Locate the cell with the specified text and output its (X, Y) center coordinate. 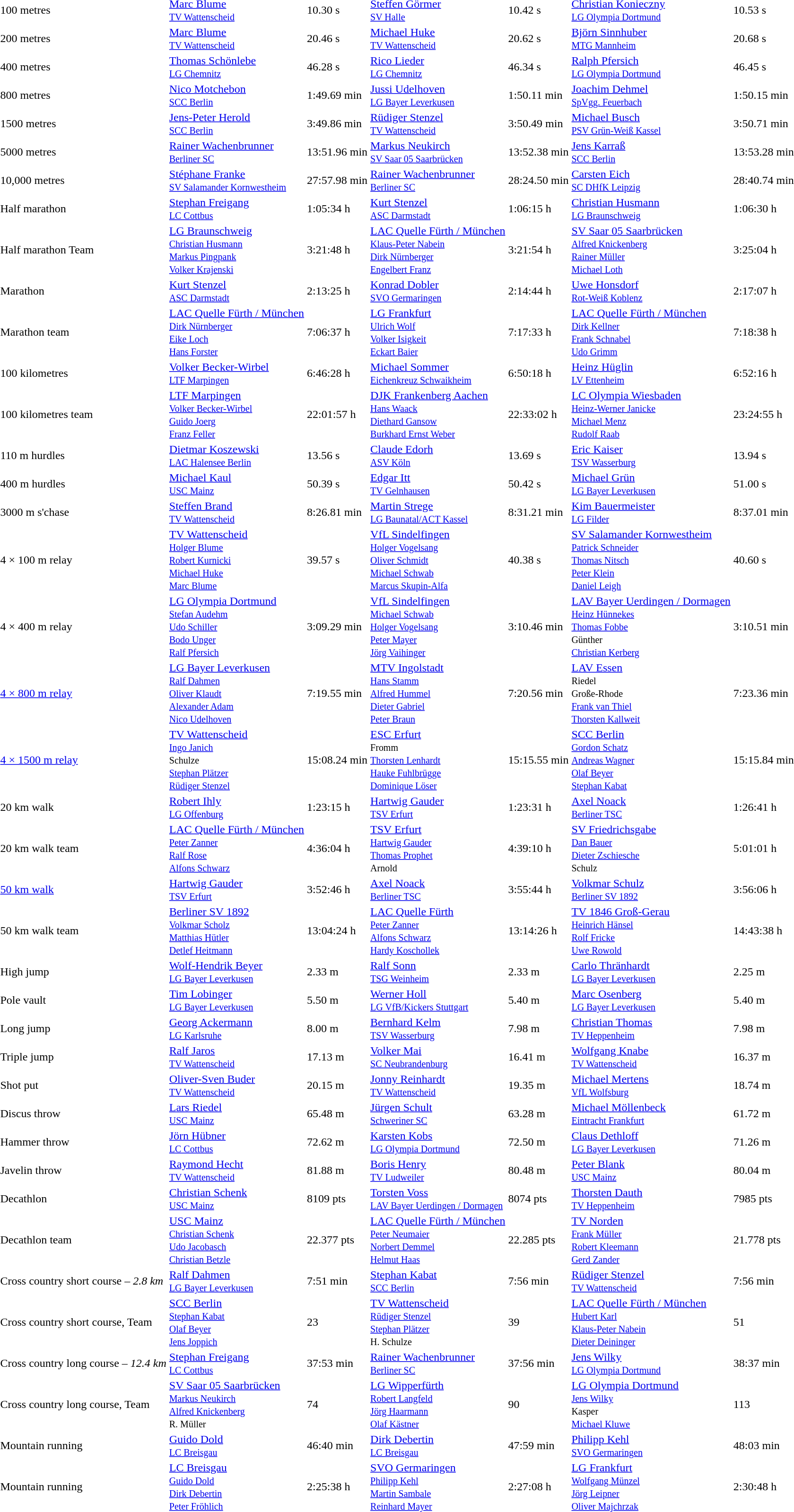
Marc BlumeTV Wattenscheid (236, 39)
USC MainzChristian SchenkUdo JacobaschChristian Betzle (236, 1240)
TV WattenscheidHolger BlumeRobert KurnickiMichael HukeMarc Blume (236, 560)
Claude EdorhASV Köln (438, 456)
3:49.86 min (338, 124)
20.15 m (338, 1086)
28:24.50 min (538, 181)
3:52:46 h (338, 890)
23 (338, 1322)
22.377 pts (338, 1240)
LG WipperfürthRobert LangfeldJörg HaarmannOlaf Kästner (438, 1404)
80.48 m (538, 1171)
2:13:25 h (338, 291)
19.35 m (538, 1086)
46:40 min (338, 1446)
22.285 pts (538, 1240)
LG Olympia DortmundJens WilkyKasperMichael Kluwe (651, 1404)
LAC Quelle Fürth / MünchenPeter ZannerRalf RoseAlfons Schwarz (236, 848)
8:26.81 min (338, 513)
Uwe HonsdorfRot-Weiß Koblenz (651, 291)
1:23:15 h (338, 808)
Volkmar SchulzBerliner SV 1892 (651, 890)
Michael KaulUSC Mainz (236, 484)
65.48 m (338, 1114)
4:36:04 h (338, 848)
8074 pts (538, 1199)
Michael SommerEichenkreuz Schwaikheim (438, 374)
40.38 s (538, 560)
72.50 m (538, 1142)
VfL SindelfingenMichael SchwabHolger VogelsangPeter MayerJörg Vaihinger (438, 626)
47:59 min (538, 1446)
Dietmar KoszewskiLAC Halensee Berlin (236, 456)
Christian HusmannLG Braunschweig (651, 209)
Carlo ThränhardtLG Bayer Leverkusen (651, 972)
Joachim DehmelSpVgg. Feuerbach (651, 96)
Wolfgang KnabeTV Wattenscheid (651, 1057)
Lars RiedelUSC Mainz (236, 1114)
Marc OsenbergLG Bayer Leverkusen (651, 1000)
Jonny ReinhardtTV Wattenscheid (438, 1086)
Volker MaiSC Neubrandenburg (438, 1057)
8109 pts (338, 1199)
Guido DoldLC Breisgau (236, 1446)
Martin StregeLG Baunatal/ACT Kassel (438, 513)
LAC Quelle Fürth / MünchenHubert KarlKlaus-Peter NabeinDieter Deininger (651, 1322)
3:50.49 min (538, 124)
LTF MarpingenVolker Becker-WirbelGuido JoergFranz Feller (236, 414)
Tim LobingerLG Bayer Leverkusen (236, 1000)
LAC Quelle Fürth / MünchenDirk NürnbergerEike LochHans Forster (236, 332)
ESC ErfurtFrommThorsten LenhardtHauke FuhlbrüggeDominique Löser (438, 760)
TSV ErfurtHartwig GauderThomas ProphetArnold (438, 848)
63.28 m (538, 1114)
13.69 s (538, 456)
17.13 m (338, 1057)
Carsten EichSC DHfK Leipzig (651, 181)
Stéphane FrankeSV Salamander Kornwestheim (236, 181)
Steffen BrandTV Wattenscheid (236, 513)
15:15.55 min (538, 760)
TV NordenFrank MüllerRobert KleemannGerd Zander (651, 1240)
SCC BerlinStephan KabatOlaf BeyerJens Joppich (236, 1322)
TV WattenscheidIngo JanichSchulzeStephan PlätzerRüdiger Stenzel (236, 760)
Jens KarraßSCC Berlin (651, 152)
1:49.69 min (338, 96)
1:05:34 h (338, 209)
Jussi UdelhovenLG Bayer Leverkusen (438, 96)
37:56 min (538, 1364)
15:08.24 min (338, 760)
27:57.98 min (338, 181)
Jürgen SchultSchweriner SC (438, 1114)
Michael MöllenbeckEintracht Frankfurt (651, 1114)
20.46 s (338, 39)
Jörn HübnerLC Cottbus (236, 1142)
13:51.96 min (338, 152)
5.50 m (338, 1000)
Boris HenryTV Ludweiler (438, 1171)
46.34 s (538, 67)
Dirk DebertinLC Breisgau (438, 1446)
13:04:24 h (338, 930)
Ralf DahmenLG Bayer Leverkusen (236, 1281)
LG BraunschweigChristian HusmannMarkus PingpankVolker Krajenski (236, 250)
SV Saar 05 SaarbrückenMarkus NeukirchAlfred KnickenbergR. Müller (236, 1404)
Christian SchenkUSC Mainz (236, 1199)
50.42 s (538, 484)
3:55:44 h (538, 890)
Michael MertensVfL Wolfsburg (651, 1086)
Raymond HechtTV Wattenscheid (236, 1171)
Ralf SonnTSG Weinheim (438, 972)
1:06:15 h (538, 209)
Berliner SV 1892Volkmar ScholzMatthias HütlerDetlef Heitmann (236, 930)
Ralph PfersichLG Olympia Dortmund (651, 67)
90 (538, 1404)
Torsten VossLAV Bayer Uerdingen / Dormagen (438, 1199)
7:17:33 h (538, 332)
Jens-Peter HeroldSCC Berlin (236, 124)
Eric KaiserTSV Wasserburg (651, 456)
Nico MotchebonSCC Berlin (236, 96)
3:09.29 min (338, 626)
20.62 s (538, 39)
LAC Quelle Fürth / MünchenPeter NeumaierNorbert DemmelHelmut Haas (438, 1240)
6:46:28 h (338, 374)
Volker Becker-WirbelLTF Marpingen (236, 374)
7:06:37 h (338, 332)
Robert IhlyLG Offenburg (236, 808)
LAC Quelle Fürth / MünchenKlaus-Peter NabeinDirk NürnbergerEngelbert Franz (438, 250)
22:01:57 h (338, 414)
13:14:26 h (538, 930)
4:39:10 h (538, 848)
VfL SindelfingenHolger VogelsangOliver SchmidtMichael SchwabMarcus Skupin-Alfa (438, 560)
LAV Bayer Uerdingen / DormagenHeinz HünnekesThomas FobbeGüntherChristian Kerberg (651, 626)
37:53 min (338, 1364)
LG FrankfurtUlrich WolfVolker IsigkeitEckart Baier (438, 332)
Stephan KabatSCC Berlin (438, 1281)
Oliver-Sven BuderTV Wattenscheid (236, 1086)
Bernhard KelmTSV Wasserburg (438, 1029)
2:14:44 h (538, 291)
SV FriedrichsgabeDan BauerDieter ZschiescheSchulz (651, 848)
8.00 m (338, 1029)
LAC Quelle FürthPeter ZannerAlfons SchwarzHardy Koschollek (438, 930)
Karsten KobsLG Olympia Dortmund (438, 1142)
13:52.38 min (538, 152)
Wolf-Hendrik BeyerLG Bayer Leverkusen (236, 972)
Rico LiederLG Chemnitz (438, 67)
16.41 m (538, 1057)
7:56 min (538, 1281)
3:21:48 h (338, 250)
LAV EssenRiedelGroße-RhodeFrank van ThielThorsten Kallweit (651, 693)
46.28 s (338, 67)
TV WattenscheidRüdiger StenzelStephan PlätzerH. Schulze (438, 1322)
6:50:18 h (538, 374)
7:20.56 min (538, 693)
1:23:31 h (538, 808)
Heinz HüglinLV Ettenheim (651, 374)
22:33:02 h (538, 414)
7:51 min (338, 1281)
72.62 m (338, 1142)
Markus NeukirchSV Saar 05 Saarbrücken (438, 152)
Michael BuschPSV Grün-Weiß Kassel (651, 124)
13.56 s (338, 456)
Michael HukeTV Wattenscheid (438, 39)
SV Saar 05 SaarbrückenAlfred KnickenbergRainer MüllerMichael Loth (651, 250)
Björn SinnhuberMTG Mannheim (651, 39)
Werner HollLG VfB/Kickers Stuttgart (438, 1000)
SCC BerlinGordon SchatzAndreas WagnerOlaf BeyerStephan Kabat (651, 760)
Edgar IttTV Gelnhausen (438, 484)
TV 1846 Groß-GerauHeinrich HänselRolf FrickeUwe Rowold (651, 930)
50.39 s (338, 484)
Georg AckermannLG Karlsruhe (236, 1029)
7:19.55 min (338, 693)
Ralf JarosTV Wattenscheid (236, 1057)
DJK Frankenberg AachenHans WaackDiethard GansowBurkhard Ernst Weber (438, 414)
MTV IngolstadtHans StammAlfred HummelDieter GabrielPeter Braun (438, 693)
81.88 m (338, 1171)
74 (338, 1404)
Kim BauermeisterLG Filder (651, 513)
LAC Quelle Fürth / MünchenDirk KellnerFrank SchnabelUdo Grimm (651, 332)
7.98 m (538, 1029)
Michael GrünLG Bayer Leverkusen (651, 484)
SV Salamander KornwestheimPatrick SchneiderThomas NitschPeter KleinDaniel Leigh (651, 560)
Thomas SchönlebeLG Chemnitz (236, 67)
1:50.11 min (538, 96)
Thorsten DauthTV Heppenheim (651, 1199)
3:10.46 min (538, 626)
LG Bayer LeverkusenRalf DahmenOliver KlaudtAlexander AdamNico Udelhoven (236, 693)
Christian ThomasTV Heppenheim (651, 1029)
Philipp KehlSVO Germaringen (651, 1446)
8:31.21 min (538, 513)
5.40 m (538, 1000)
Jens WilkyLG Olympia Dortmund (651, 1364)
39 (538, 1322)
39.57 s (338, 560)
LC Olympia WiesbadenHeinz-Werner JanickeMichael MenzRudolf Raab (651, 414)
Konrad DoblerSVO Germaringen (438, 291)
Claus DethloffLG Bayer Leverkusen (651, 1142)
Peter BlankUSC Mainz (651, 1171)
3:21:54 h (538, 250)
LG Olympia DortmundStefan AudehmUdo SchillerBodo UngerRalf Pfersich (236, 626)
